From the cell containing the given text, extract its center point as (x, y) coordinate. 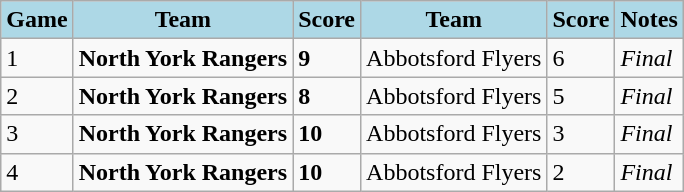
9 (327, 58)
6 (581, 58)
Game (37, 20)
5 (581, 96)
4 (37, 172)
8 (327, 96)
1 (37, 58)
Notes (649, 20)
